Return the (X, Y) coordinate for the center point of the cell that contains the specified text.  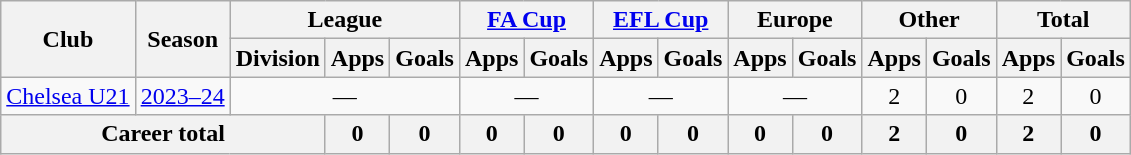
EFL Cup (661, 20)
Club (68, 39)
League (344, 20)
FA Cup (526, 20)
Other (929, 20)
Division (278, 58)
2023–24 (182, 96)
Europe (795, 20)
Chelsea U21 (68, 96)
Total (1063, 20)
Career total (164, 134)
Season (182, 39)
